Return the [X, Y] coordinate for the center point of the cell that contains the specified text.  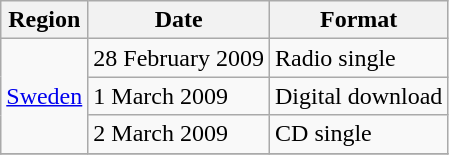
Date [179, 20]
Format [359, 20]
2 March 2009 [179, 134]
Digital download [359, 96]
CD single [359, 134]
Radio single [359, 58]
Region [44, 20]
Sweden [44, 96]
1 March 2009 [179, 96]
28 February 2009 [179, 58]
